Output the (x, y) coordinate of the center of the cell containing the given text.  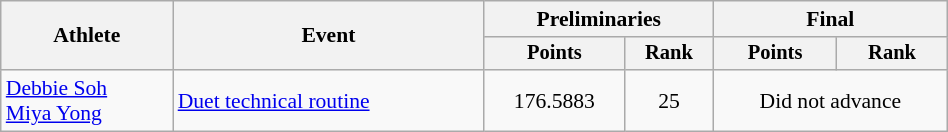
Athlete (87, 36)
25 (670, 100)
Final (830, 19)
Debbie Soh Miya Yong (87, 100)
176.5883 (554, 100)
Duet technical routine (328, 100)
Did not advance (830, 100)
Preliminaries (598, 19)
Event (328, 36)
